Extract the (X, Y) coordinate from the center of the cell holding the provided text.  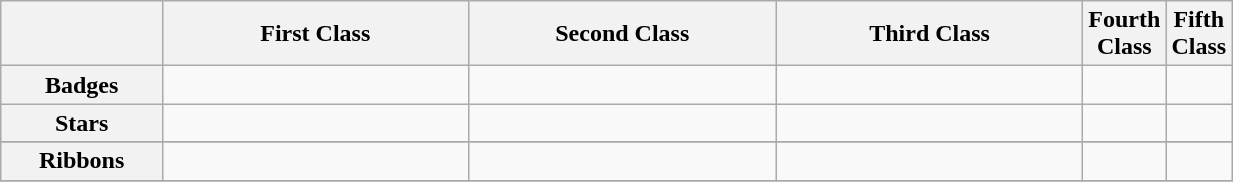
Ribbons (82, 161)
Stars (82, 123)
Second Class (622, 34)
First Class (315, 34)
Fourth Class (1124, 34)
Badges (82, 85)
Fifth Class (1199, 34)
Third Class (929, 34)
